Provide the (X, Y) coordinate of the cell's center where the given text is located.  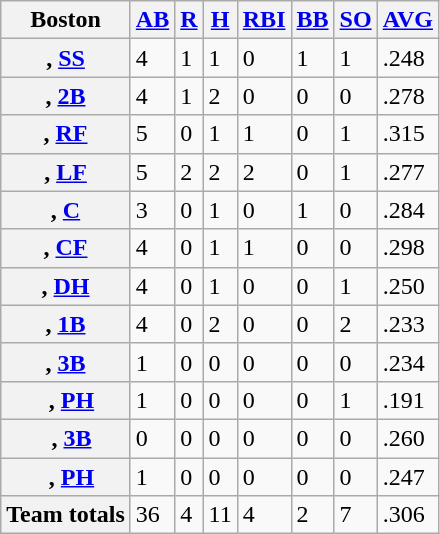
.191 (408, 400)
R (189, 20)
, DH (66, 286)
AVG (408, 20)
RBI (264, 20)
11 (220, 515)
.315 (408, 134)
.284 (408, 210)
.233 (408, 324)
BB (312, 20)
.277 (408, 172)
AB (152, 20)
, LF (66, 172)
.278 (408, 96)
.234 (408, 362)
, CF (66, 248)
3 (152, 210)
Boston (66, 20)
.306 (408, 515)
, SS (66, 58)
, 1B (66, 324)
SO (356, 20)
.247 (408, 477)
.260 (408, 438)
, RF (66, 134)
36 (152, 515)
7 (356, 515)
H (220, 20)
, C (66, 210)
Team totals (66, 515)
.250 (408, 286)
.298 (408, 248)
, 2B (66, 96)
.248 (408, 58)
